From the cell containing the given text, extract its center point as (x, y) coordinate. 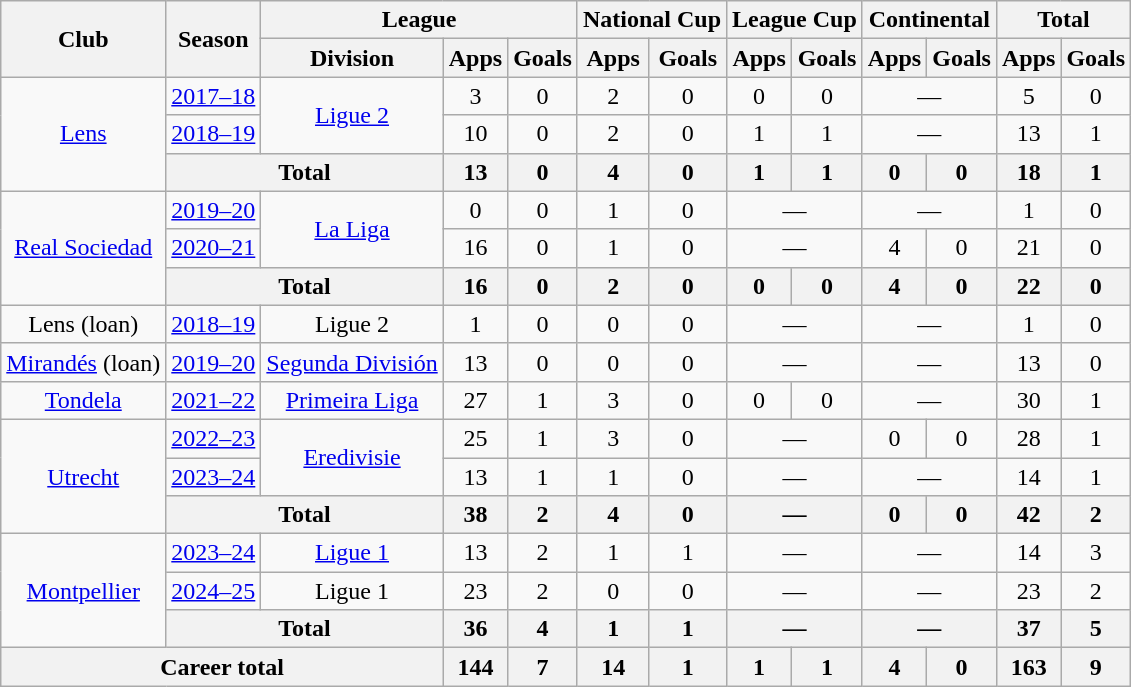
37 (1028, 629)
Tondela (84, 400)
42 (1028, 515)
25 (475, 438)
Real Sociedad (84, 248)
27 (475, 400)
Continental (929, 20)
36 (475, 629)
Career total (222, 667)
2021–22 (214, 400)
Club (84, 39)
38 (475, 515)
18 (1028, 172)
163 (1028, 667)
Division (352, 58)
Eredivisie (352, 457)
2022–23 (214, 438)
Segunda División (352, 362)
League Cup (795, 20)
22 (1028, 286)
National Cup (652, 20)
28 (1028, 438)
Montpellier (84, 591)
Utrecht (84, 476)
Lens (84, 134)
2024–25 (214, 591)
30 (1028, 400)
2020–21 (214, 248)
10 (475, 134)
2017–18 (214, 96)
9 (1096, 667)
League (420, 20)
7 (543, 667)
Mirandés (loan) (84, 362)
144 (475, 667)
La Liga (352, 229)
Primeira Liga (352, 400)
21 (1028, 248)
Season (214, 39)
Lens (loan) (84, 324)
